Extract the [x, y] coordinate from the center of the cell holding the provided text.  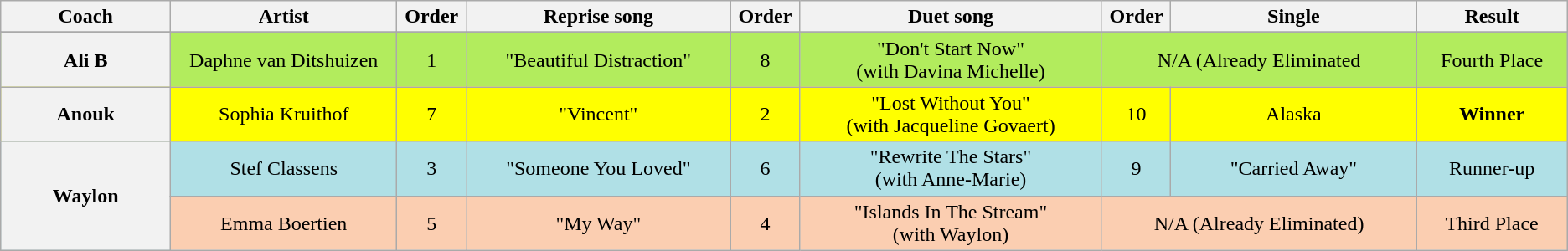
Artist [284, 17]
Waylon [85, 196]
"Don't Start Now"(with Davina Michelle) [952, 60]
Emma Boertien [284, 223]
"Lost Without You"(with Jacqueline Govaert) [952, 114]
3 [432, 169]
Result [1492, 17]
Winner [1492, 114]
4 [766, 223]
2 [766, 114]
Third Place [1492, 223]
N/A (Already Eliminated) [1259, 223]
"My Way" [598, 223]
Sophia Kruithof [284, 114]
Daphne van Ditshuizen [284, 60]
N/A (Already Eliminated [1259, 60]
Fourth Place [1492, 60]
Single [1293, 17]
9 [1136, 169]
Ali B [85, 60]
Anouk [85, 114]
10 [1136, 114]
Duet song [952, 17]
Runner-up [1492, 169]
"Islands In The Stream"(with Waylon) [952, 223]
5 [432, 223]
8 [766, 60]
"Someone You Loved" [598, 169]
Alaska [1293, 114]
"Carried Away" [1293, 169]
"Vincent" [598, 114]
1 [432, 60]
"Beautiful Distraction" [598, 60]
Reprise song [598, 17]
Stef Classens [284, 169]
Coach [85, 17]
7 [432, 114]
6 [766, 169]
"Rewrite The Stars"(with Anne-Marie) [952, 169]
